Extract the (X, Y) coordinate from the center of the cell holding the provided text.  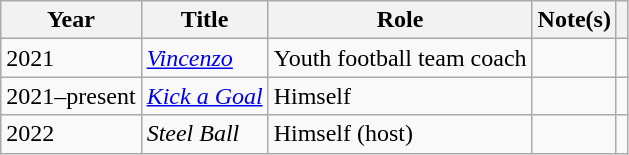
Note(s) (574, 20)
Youth football team coach (400, 58)
Steel Ball (204, 134)
2022 (71, 134)
Kick a Goal (204, 96)
Himself (host) (400, 134)
2021–present (71, 96)
Year (71, 20)
Title (204, 20)
Role (400, 20)
Himself (400, 96)
2021 (71, 58)
Vincenzo (204, 58)
